Return the [x, y] coordinate for the center point of the cell that contains the specified text.  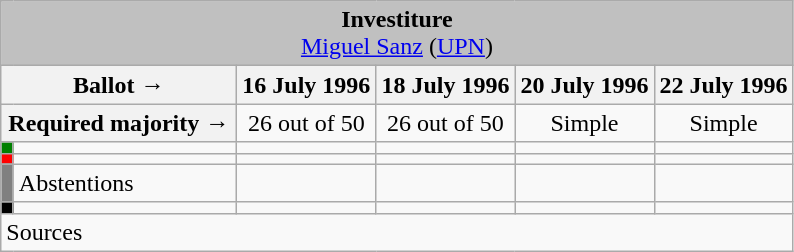
Abstentions [125, 183]
Required majority → [119, 123]
18 July 1996 [446, 85]
16 July 1996 [306, 85]
20 July 1996 [584, 85]
Sources [397, 232]
Ballot → [119, 85]
InvestitureMiguel Sanz (UPN) [397, 34]
22 July 1996 [724, 85]
